Search for the cell housing the specified text and yield its (x, y) center coordinate. 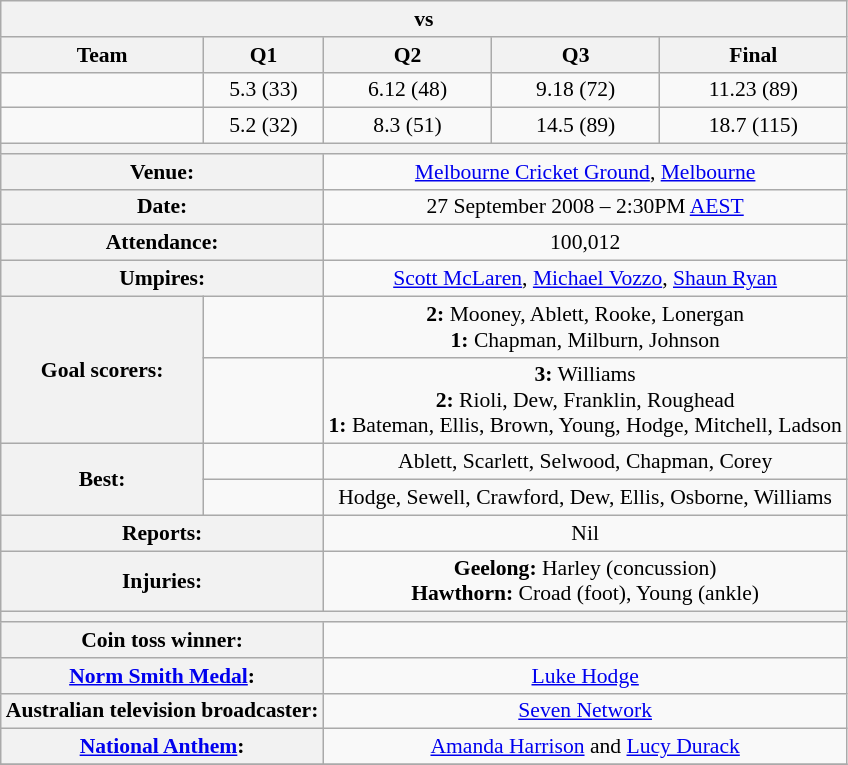
Reports: (162, 533)
Ablett, Scarlett, Selwood, Chapman, Corey (584, 462)
Geelong: Harley (concussion)Hawthorn: Croad (foot), Young (ankle) (584, 582)
Luke Hodge (584, 676)
14.5 (89) (576, 126)
Amanda Harrison and Lucy Durack (584, 747)
3: Williams2: Rioli, Dew, Franklin, Roughead1: Bateman, Ellis, Brown, Young, Hodge, Mitchell, Ladson (584, 400)
vs (424, 19)
Seven Network (584, 711)
Norm Smith Medal: (162, 676)
Team (102, 55)
Melbourne Cricket Ground, Melbourne (584, 172)
Nil (584, 533)
Final (754, 55)
Date: (162, 207)
Q2 (407, 55)
27 September 2008 – 2:30PM AEST (584, 207)
Injuries: (162, 582)
Umpires: (162, 279)
6.12 (48) (407, 90)
Hodge, Sewell, Crawford, Dew, Ellis, Osborne, Williams (584, 498)
Scott McLaren, Michael Vozzo, Shaun Ryan (584, 279)
National Anthem: (162, 747)
5.3 (33) (263, 90)
Attendance: (162, 243)
Coin toss winner: (162, 640)
100,012 (584, 243)
Q3 (576, 55)
5.2 (32) (263, 126)
Goal scorers: (102, 370)
Australian television broadcaster: (162, 711)
8.3 (51) (407, 126)
9.18 (72) (576, 90)
Q1 (263, 55)
18.7 (115) (754, 126)
2: Mooney, Ablett, Rooke, Lonergan1: Chapman, Milburn, Johnson (584, 326)
Best: (102, 480)
Venue: (162, 172)
11.23 (89) (754, 90)
